Capture the cell that displays the provided text and extract its [x, y] central coordinate. 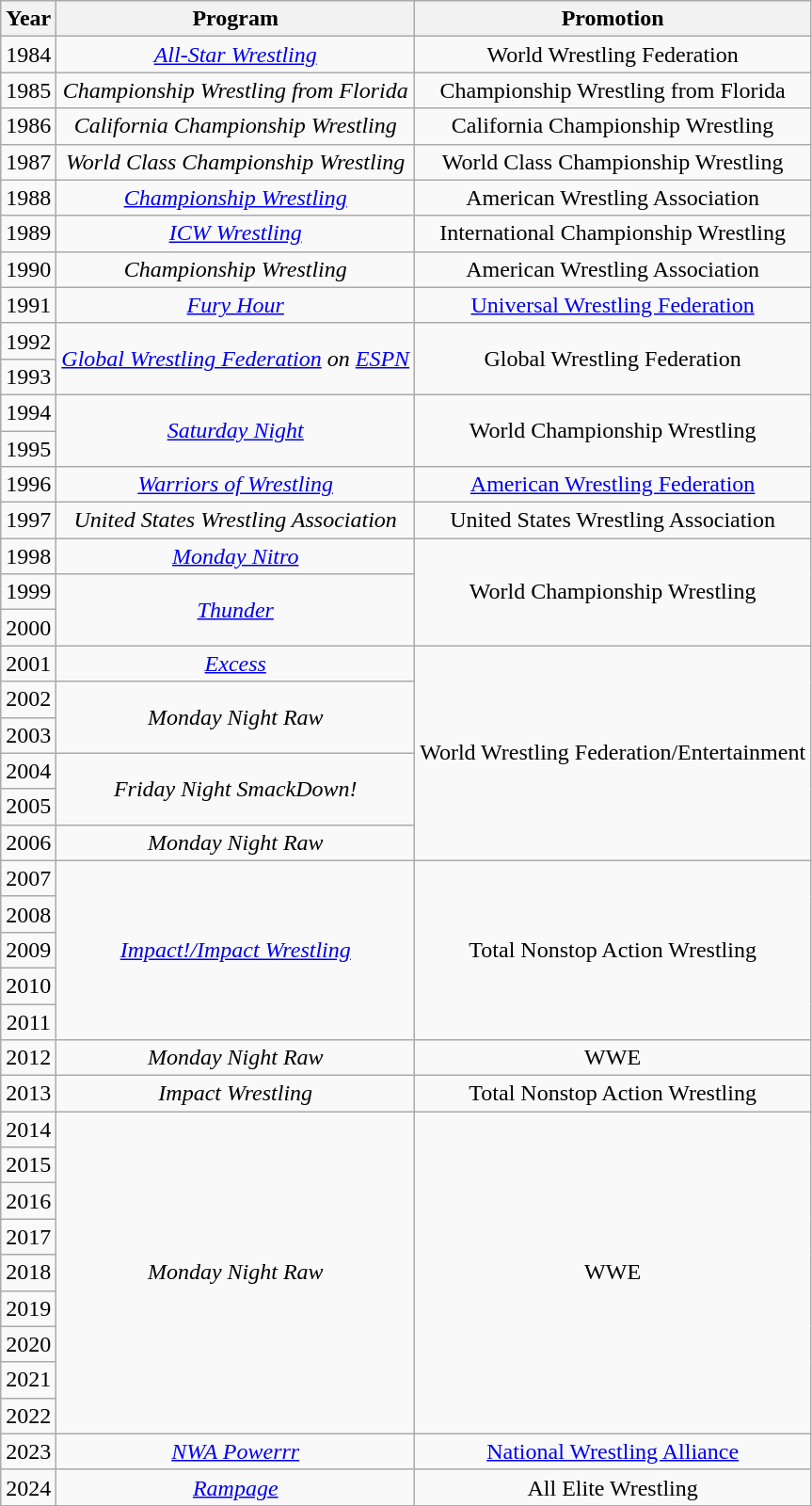
Promotion [613, 19]
1995 [28, 449]
2016 [28, 1201]
1988 [28, 198]
2005 [28, 807]
Thunder [235, 610]
1993 [28, 376]
National Wrestling Alliance [613, 1451]
2009 [28, 950]
Monday Nitro [235, 556]
1985 [28, 90]
2020 [28, 1344]
2013 [28, 1094]
Global Wrestling Federation [613, 359]
Global Wrestling Federation on ESPN [235, 359]
1990 [28, 269]
Saturday Night [235, 430]
2022 [28, 1416]
1987 [28, 162]
2024 [28, 1487]
1984 [28, 55]
Impact!/Impact Wrestling [235, 950]
2004 [28, 771]
2023 [28, 1451]
2014 [28, 1129]
2021 [28, 1380]
2007 [28, 878]
International Championship Wrestling [613, 233]
2010 [28, 985]
All-Star Wrestling [235, 55]
2019 [28, 1308]
Program [235, 19]
World Wrestling Federation [613, 55]
Fury Hour [235, 305]
World Wrestling Federation/Entertainment [613, 753]
2000 [28, 628]
Friday Night SmackDown! [235, 789]
Year [28, 19]
American Wrestling Federation [613, 485]
2006 [28, 842]
1992 [28, 341]
All Elite Wrestling [613, 1487]
2001 [28, 664]
ICW Wrestling [235, 233]
2008 [28, 914]
1997 [28, 521]
1998 [28, 556]
2018 [28, 1273]
NWA Powerrr [235, 1451]
2015 [28, 1165]
1986 [28, 126]
Excess [235, 664]
2017 [28, 1237]
Rampage [235, 1487]
1994 [28, 412]
2002 [28, 699]
Impact Wrestling [235, 1094]
1989 [28, 233]
1991 [28, 305]
2003 [28, 735]
2011 [28, 1021]
2012 [28, 1058]
1999 [28, 592]
Warriors of Wrestling [235, 485]
Universal Wrestling Federation [613, 305]
1996 [28, 485]
